Pinpoint the cell where the given text exists, returning its [x, y] midpoint coordinate. 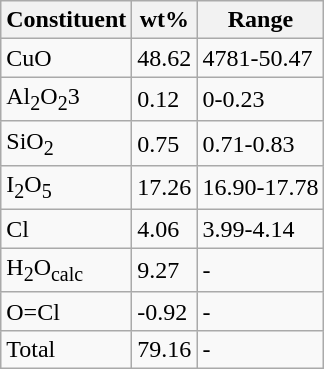
4.06 [164, 229]
0-0.23 [260, 99]
3.99-4.14 [260, 229]
Cl [66, 229]
48.62 [164, 58]
SiO2 [66, 143]
-0.92 [164, 311]
16.90-17.78 [260, 188]
17.26 [164, 188]
0.75 [164, 143]
H2Ocalc [66, 270]
9.27 [164, 270]
Constituent [66, 20]
4781-50.47 [260, 58]
wt% [164, 20]
Total [66, 349]
CuO [66, 58]
Range [260, 20]
0.12 [164, 99]
O=Cl [66, 311]
0.71-0.83 [260, 143]
79.16 [164, 349]
I2O5 [66, 188]
Al2O23 [66, 99]
